Return (X, Y) of the center of cell containing provided text 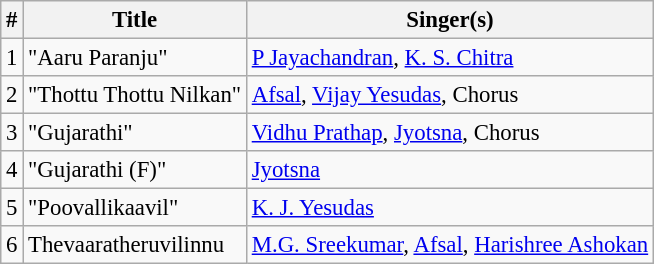
"Poovallikaavil" (135, 208)
K. J. Yesudas (450, 208)
M.G. Sreekumar, Afsal, Harishree Ashokan (450, 245)
# (12, 20)
1 (12, 58)
Vidhu Prathap, Jyotsna, Chorus (450, 133)
2 (12, 95)
5 (12, 208)
6 (12, 245)
P Jayachandran, K. S. Chitra (450, 58)
Title (135, 20)
"Thottu Thottu Nilkan" (135, 95)
4 (12, 170)
Singer(s) (450, 20)
Thevaaratheruvilinnu (135, 245)
3 (12, 133)
Afsal, Vijay Yesudas, Chorus (450, 95)
"Gujarathi (F)" (135, 170)
"Gujarathi" (135, 133)
"Aaru Paranju" (135, 58)
Jyotsna (450, 170)
